Return [X, Y] of the center of cell containing provided text 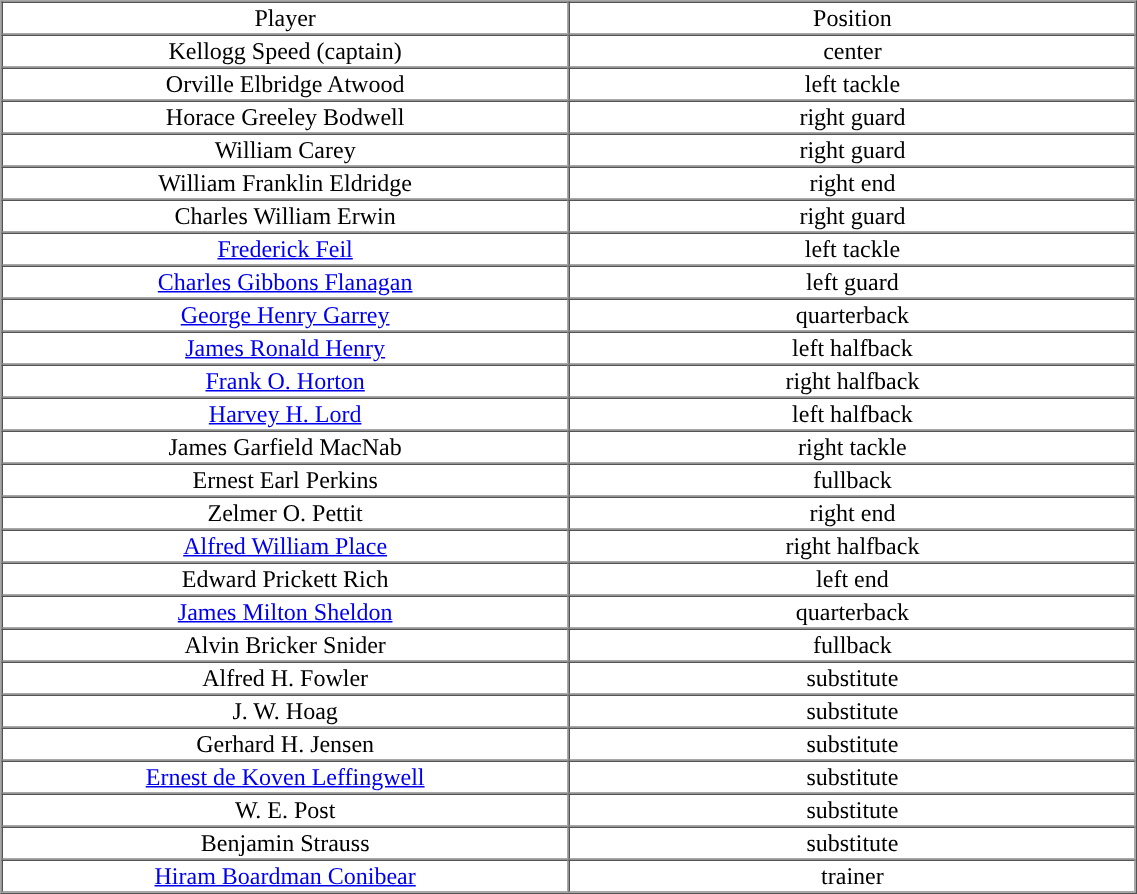
George Henry Garrey [286, 314]
James Milton Sheldon [286, 612]
Charles Gibbons Flanagan [286, 282]
Gerhard H. Jensen [286, 744]
trainer [852, 876]
Ernest de Koven Leffingwell [286, 776]
Zelmer O. Pettit [286, 512]
left guard [852, 282]
Orville Elbridge Atwood [286, 84]
James Garfield MacNab [286, 446]
Ernest Earl Perkins [286, 480]
W. E. Post [286, 810]
Horace Greeley Bodwell [286, 116]
Kellogg Speed (captain) [286, 50]
Frederick Feil [286, 248]
William Carey [286, 150]
Hiram Boardman Conibear [286, 876]
left end [852, 578]
Charles William Erwin [286, 216]
James Ronald Henry [286, 348]
Player [286, 18]
Alfred William Place [286, 546]
Benjamin Strauss [286, 842]
Alfred H. Fowler [286, 678]
Edward Prickett Rich [286, 578]
Alvin Bricker Snider [286, 644]
Position [852, 18]
William Franklin Eldridge [286, 182]
J. W. Hoag [286, 710]
right tackle [852, 446]
Frank O. Horton [286, 380]
center [852, 50]
Harvey H. Lord [286, 414]
